Capture the cell that displays the provided text and extract its [x, y] central coordinate. 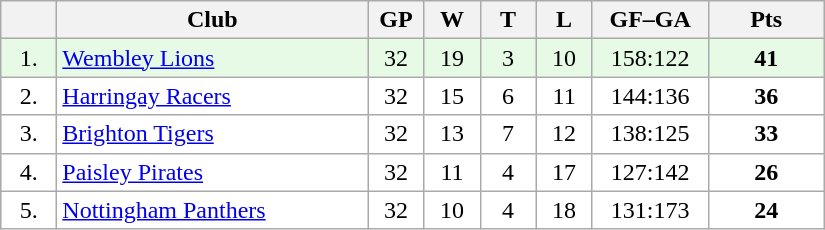
33 [766, 134]
18 [564, 210]
Wembley Lions [212, 58]
19 [452, 58]
L [564, 20]
26 [766, 172]
5. [29, 210]
138:125 [650, 134]
6 [508, 96]
GF–GA [650, 20]
144:136 [650, 96]
3. [29, 134]
1. [29, 58]
Club [212, 20]
T [508, 20]
24 [766, 210]
Nottingham Panthers [212, 210]
17 [564, 172]
158:122 [650, 58]
41 [766, 58]
Paisley Pirates [212, 172]
15 [452, 96]
Harringay Racers [212, 96]
Brighton Tigers [212, 134]
3 [508, 58]
2. [29, 96]
W [452, 20]
GP [396, 20]
131:173 [650, 210]
13 [452, 134]
7 [508, 134]
12 [564, 134]
36 [766, 96]
Pts [766, 20]
4. [29, 172]
127:142 [650, 172]
